Scan for the cell matching the given text and deliver its [X, Y] coordinate at center. 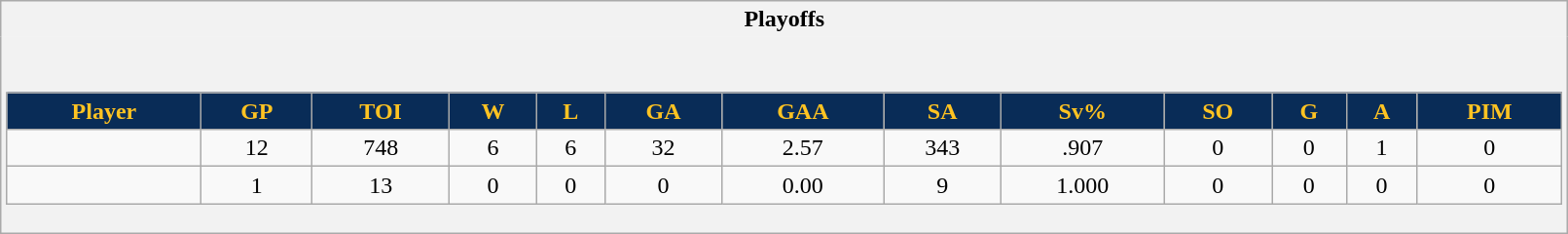
PIM [1489, 111]
13 [382, 185]
Player GP TOI W L GA GAA SA Sv% SO G A PIM 12 748 6 6 32 2.57 343 .907 0 0 1 0 1 13 0 0 0 0.00 9 1.000 0 0 0 0 [784, 135]
9 [942, 185]
GP [257, 111]
.907 [1082, 148]
Sv% [1082, 111]
1.000 [1082, 185]
Player [104, 111]
Playoffs [784, 19]
GAA [803, 111]
748 [382, 148]
A [1382, 111]
TOI [382, 111]
SO [1219, 111]
0.00 [803, 185]
SA [942, 111]
G [1309, 111]
GA [664, 111]
W [492, 111]
12 [257, 148]
2.57 [803, 148]
32 [664, 148]
L [571, 111]
343 [942, 148]
